Scan for the cell matching the given text and deliver its (x, y) coordinate at center. 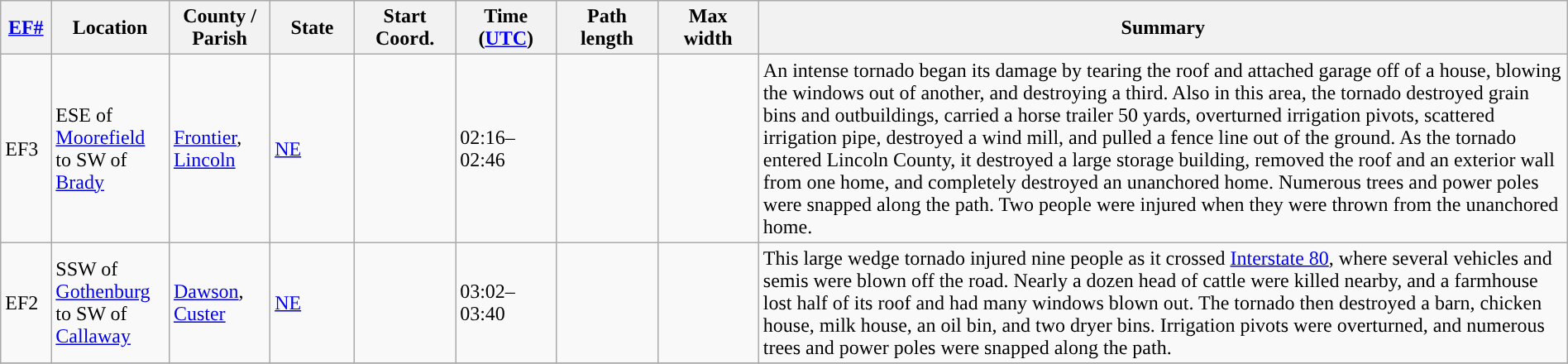
Path length (607, 28)
EF# (26, 28)
State (313, 28)
03:02–03:40 (506, 303)
ESE of Moorefield to SW of Brady (111, 149)
EF2 (26, 303)
EF3 (26, 149)
Frontier, Lincoln (219, 149)
Time (UTC) (506, 28)
Max width (708, 28)
Summary (1163, 28)
Dawson, Custer (219, 303)
County / Parish (219, 28)
Location (111, 28)
SSW of Gothenburg to SW of Callaway (111, 303)
02:16–02:46 (506, 149)
Start Coord. (404, 28)
